From the cell containing the given text, extract its center point as [x, y] coordinate. 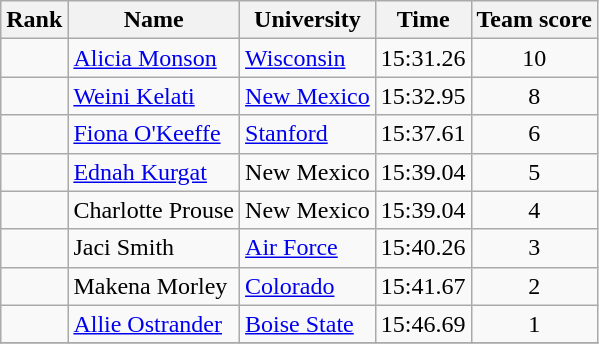
Allie Ostrander [154, 324]
Boise State [308, 324]
Rank [34, 20]
15:46.69 [423, 324]
Colorado [308, 286]
Air Force [308, 248]
15:41.67 [423, 286]
15:32.95 [423, 96]
Name [154, 20]
Weini Kelati [154, 96]
6 [534, 134]
Stanford [308, 134]
Wisconsin [308, 58]
Time [423, 20]
2 [534, 286]
15:40.26 [423, 248]
5 [534, 172]
Fiona O'Keeffe [154, 134]
Jaci Smith [154, 248]
Makena Morley [154, 286]
15:31.26 [423, 58]
Ednah Kurgat [154, 172]
10 [534, 58]
8 [534, 96]
Charlotte Prouse [154, 210]
Team score [534, 20]
1 [534, 324]
4 [534, 210]
Alicia Monson [154, 58]
3 [534, 248]
University [308, 20]
15:37.61 [423, 134]
